Return [x, y] of the center of cell containing provided text 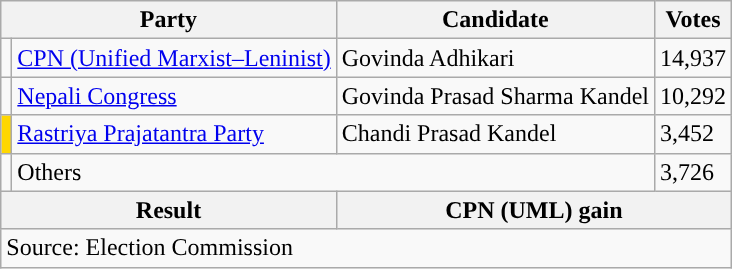
CPN (UML) gain [534, 210]
CPN (Unified Marxist–Leninist) [174, 58]
14,937 [694, 58]
Votes [694, 20]
Govinda Adhikari [495, 58]
10,292 [694, 96]
Party [168, 20]
Nepali Congress [174, 96]
Chandi Prasad Kandel [495, 134]
Others [334, 172]
Candidate [495, 20]
3,452 [694, 134]
Govinda Prasad Sharma Kandel [495, 96]
3,726 [694, 172]
Result [168, 210]
Rastriya Prajatantra Party [174, 134]
Source: Election Commission [366, 248]
